Locate the cell with the specified text and output its [x, y] center coordinate. 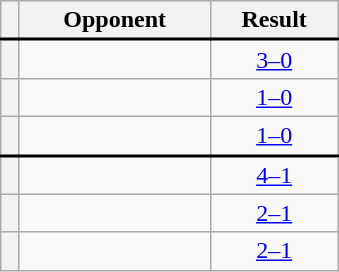
Result [274, 20]
3–0 [274, 60]
Opponent [114, 20]
4–1 [274, 174]
